Provide the (x, y) coordinate of the cell's center where the given text is located.  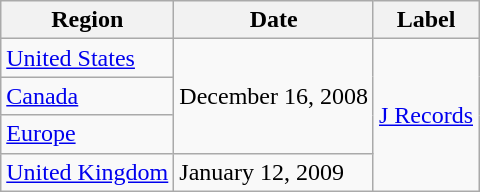
Date (274, 20)
Europe (88, 134)
Canada (88, 96)
United States (88, 58)
December 16, 2008 (274, 96)
Label (426, 20)
J Records (426, 115)
Region (88, 20)
United Kingdom (88, 172)
January 12, 2009 (274, 172)
